Return (x, y) of the center of cell containing provided text 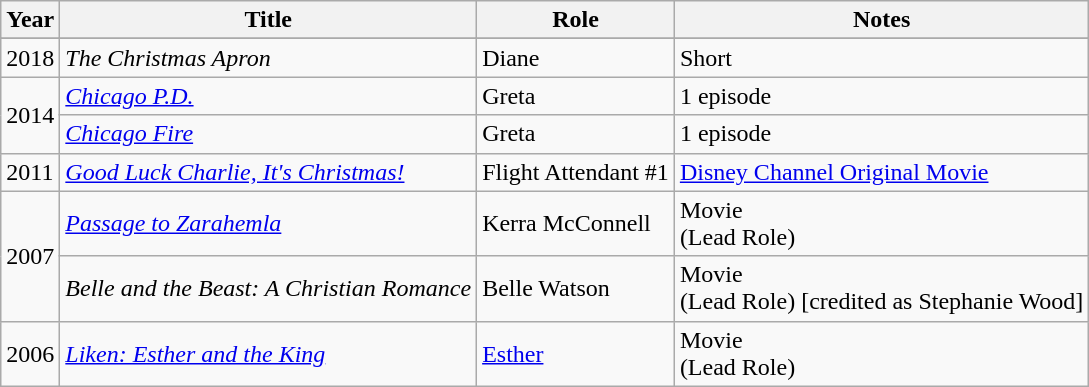
2014 (30, 115)
Good Luck Charlie, It's Christmas! (268, 172)
Flight Attendant #1 (576, 172)
Liken: Esther and the King (268, 354)
Chicago P.D. (268, 96)
Disney Channel Original Movie (882, 172)
Kerra McConnell (576, 224)
Role (576, 20)
2007 (30, 256)
Movie(Lead Role) [credited as Stephanie Wood] (882, 288)
2018 (30, 58)
The Christmas Apron (268, 58)
Title (268, 20)
Year (30, 20)
Notes (882, 20)
Short (882, 58)
Belle and the Beast: A Christian Romance (268, 288)
Esther (576, 354)
Passage to Zarahemla (268, 224)
Chicago Fire (268, 134)
2006 (30, 354)
Diane (576, 58)
2011 (30, 172)
Belle Watson (576, 288)
